Identify which cell holds the provided text, then report its [x, y] central coordinate. 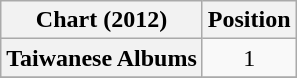
Chart (2012) [102, 20]
1 [249, 58]
Position [249, 20]
Taiwanese Albums [102, 58]
